Pinpoint the cell where the given text exists, returning its (X, Y) midpoint coordinate. 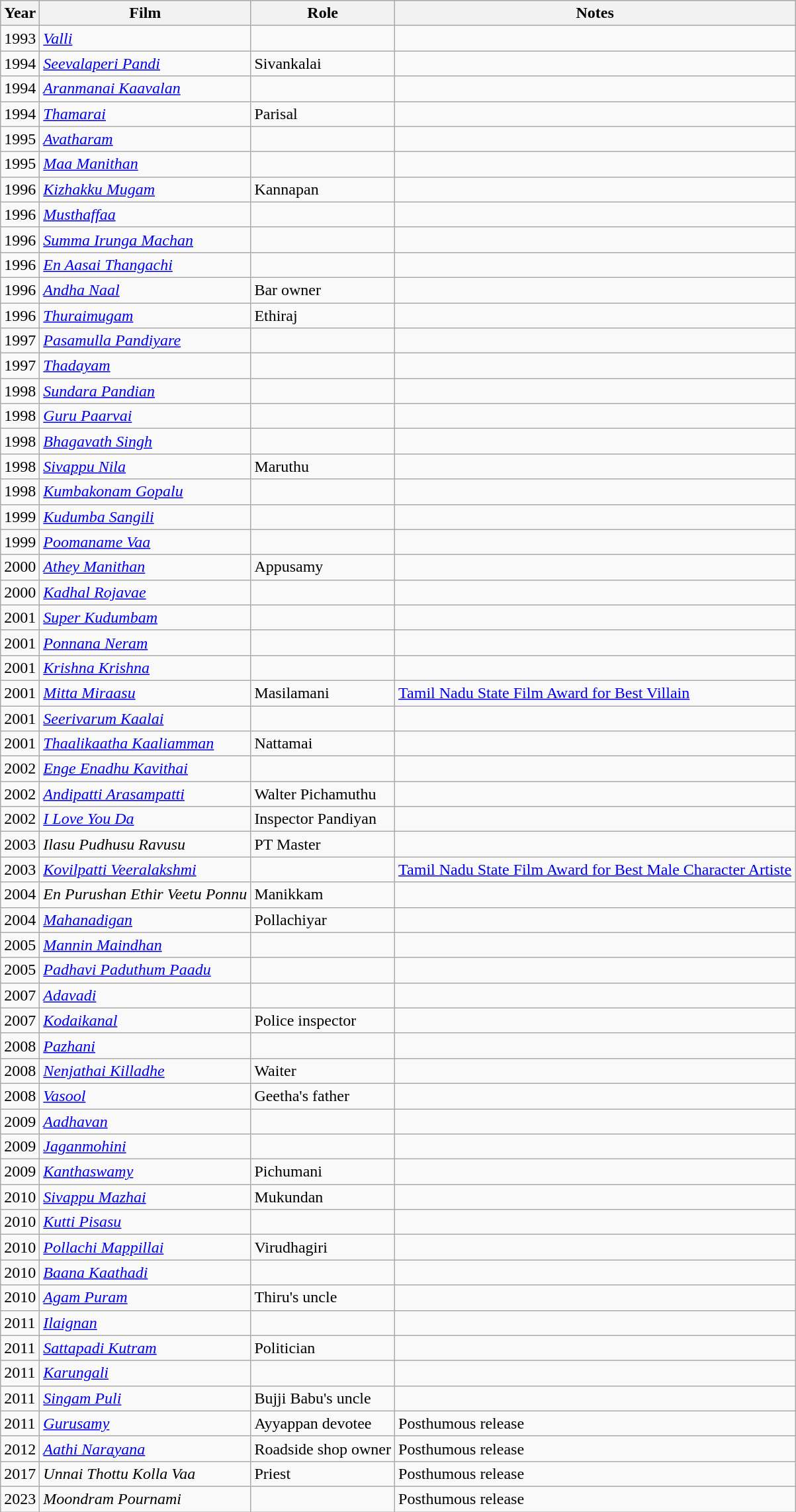
PT Master (323, 844)
Maa Manithan (146, 164)
Thaalikaatha Kaaliamman (146, 744)
Karungali (146, 1373)
Aadhavan (146, 1122)
En Purushan Ethir Veetu Ponnu (146, 895)
Kutti Pisasu (146, 1222)
2012 (20, 1448)
Krishna Krishna (146, 668)
Agam Puram (146, 1298)
Kumbakonam Gopalu (146, 492)
2023 (20, 1499)
Ilasu Pudhusu Ravusu (146, 844)
Baana Kaathadi (146, 1272)
Roadside shop owner (323, 1448)
Athey Manithan (146, 567)
Andipatti Arasampatti (146, 794)
Kannapan (323, 189)
Gurusamy (146, 1423)
Sundara Pandian (146, 391)
Thuraimugam (146, 316)
Manikkam (323, 895)
Appusamy (323, 567)
Sivappu Nila (146, 467)
Waiter (323, 1071)
Valli (146, 38)
Unnai Thottu Kolla Vaa (146, 1474)
Pasamulla Pandiyare (146, 341)
Role (323, 13)
Adavadi (146, 995)
Thadayam (146, 366)
Guru Paarvai (146, 416)
Bhagavath Singh (146, 441)
Ayyappan devotee (323, 1423)
2017 (20, 1474)
Pichumani (323, 1172)
Walter Pichamuthu (323, 794)
Inspector Pandiyan (323, 819)
Kanthaswamy (146, 1172)
Musthaffaa (146, 214)
Seevalaperi Pandi (146, 64)
Nattamai (323, 744)
Thiru's uncle (323, 1298)
Jaganmohini (146, 1147)
Kizhakku Mugam (146, 189)
Vasool (146, 1096)
Police inspector (323, 1020)
Bujji Babu's uncle (323, 1398)
Masilamani (323, 693)
Virudhagiri (323, 1247)
Bar owner (323, 290)
Summa Irunga Machan (146, 240)
Kovilpatti Veeralakshmi (146, 869)
Mahanadigan (146, 920)
Kodaikanal (146, 1020)
Politician (323, 1348)
Avatharam (146, 139)
Year (20, 13)
Padhavi Paduthum Paadu (146, 970)
Ponnana Neram (146, 643)
Ethiraj (323, 316)
Kadhal Rojavae (146, 592)
Aathi Narayana (146, 1448)
Pazhani (146, 1045)
Nenjathai Killadhe (146, 1071)
Tamil Nadu State Film Award for Best Villain (596, 693)
Parisal (323, 114)
Mukundan (323, 1197)
Mannin Maindhan (146, 945)
I Love You Da (146, 819)
Tamil Nadu State Film Award for Best Male Character Artiste (596, 869)
Enge Enadhu Kavithai (146, 769)
Seerivarum Kaalai (146, 718)
Moondram Pournami (146, 1499)
1993 (20, 38)
Maruthu (323, 467)
Singam Puli (146, 1398)
Pollachiyar (323, 920)
Film (146, 13)
Super Kudumbam (146, 617)
Mitta Miraasu (146, 693)
Kudumba Sangili (146, 517)
Notes (596, 13)
Sattapadi Kutram (146, 1348)
Pollachi Mappillai (146, 1247)
Geetha's father (323, 1096)
Ilaignan (146, 1323)
Thamarai (146, 114)
En Aasai Thangachi (146, 265)
Priest (323, 1474)
Sivankalai (323, 64)
Andha Naal (146, 290)
Sivappu Mazhai (146, 1197)
Aranmanai Kaavalan (146, 89)
Poomaname Vaa (146, 542)
